Identify which cell holds the provided text, then report its (x, y) central coordinate. 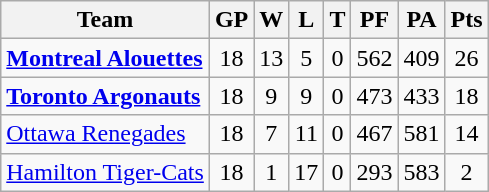
Montreal Alouettes (106, 58)
PF (374, 20)
26 (466, 58)
14 (466, 134)
2 (466, 172)
Hamilton Tiger-Cats (106, 172)
T (338, 20)
17 (306, 172)
7 (272, 134)
GP (231, 20)
Ottawa Renegades (106, 134)
562 (374, 58)
L (306, 20)
PA (422, 20)
473 (374, 96)
13 (272, 58)
5 (306, 58)
1 (272, 172)
W (272, 20)
293 (374, 172)
467 (374, 134)
Team (106, 20)
11 (306, 134)
Toronto Argonauts (106, 96)
Pts (466, 20)
583 (422, 172)
433 (422, 96)
409 (422, 58)
581 (422, 134)
